For the text-containing cell, return its midpoint in [x, y] coordinate format. 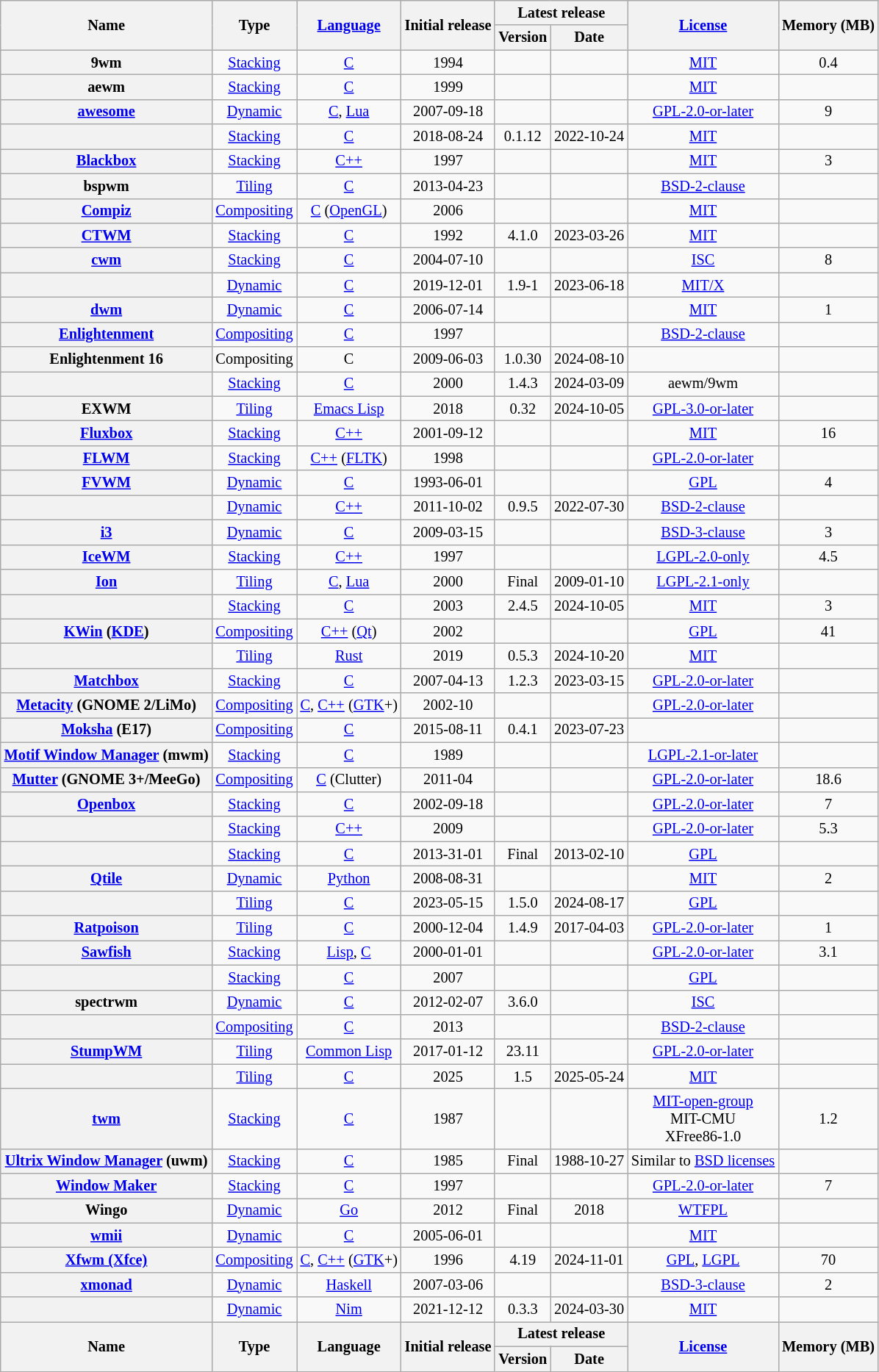
1993-06-01 [448, 483]
0.1.12 [523, 137]
2002-10 [448, 705]
LGPL-2.1-or-later [703, 755]
2023-03-15 [589, 680]
0.4.1 [523, 730]
1.4.3 [523, 384]
18.6 [828, 780]
1.2.3 [523, 680]
1999 [448, 87]
2024-10-20 [589, 656]
2002-09-18 [448, 804]
2024-03-09 [589, 384]
3.6.0 [523, 1002]
2023-06-18 [589, 285]
Sawfish [107, 952]
2017-04-03 [589, 928]
Fluxbox [107, 433]
2024-08-10 [589, 359]
1994 [448, 62]
2019-12-01 [448, 285]
Matchbox [107, 680]
FLWM [107, 458]
GPL-3.0-or-later [703, 409]
2.4.5 [523, 606]
Nim [349, 1310]
1992 [448, 235]
Ion [107, 581]
2009-03-15 [448, 532]
C (Clutter) [349, 780]
2017-01-12 [448, 1052]
1996 [448, 1260]
Motif Window Manager (mwm) [107, 755]
5.3 [828, 829]
1.2 [828, 1118]
cwm [107, 260]
2002 [448, 631]
2021-12-12 [448, 1310]
1.9-1 [523, 285]
2011-04 [448, 780]
StumpWM [107, 1052]
Metacity (GNOME 2/LiMo) [107, 705]
2013-04-23 [448, 186]
Haskell [349, 1285]
4.19 [523, 1260]
xmonad [107, 1285]
C++ (Qt) [349, 631]
0.3.3 [523, 1310]
23.11 [523, 1052]
Qtile [107, 878]
2018-08-24 [448, 137]
MIT/X [703, 285]
LGPL-2.0-only [703, 557]
spectrwm [107, 1002]
2019 [448, 656]
Openbox [107, 804]
70 [828, 1260]
Similar to BSD licenses [703, 1161]
Blackbox [107, 161]
Moksha (E17) [107, 730]
2023-05-15 [448, 903]
2004-07-10 [448, 260]
wmii [107, 1235]
awesome [107, 112]
Mutter (GNOME 3+/MeeGo) [107, 780]
2006-07-14 [448, 309]
Emacs Lisp [349, 409]
C (OpenGL) [349, 211]
Enlightenment [107, 334]
2025 [448, 1077]
2008-08-31 [448, 878]
WTFPL [703, 1210]
2009-01-10 [589, 581]
dwm [107, 309]
Xfwm (Xfce) [107, 1260]
0.4 [828, 62]
2000-01-01 [448, 952]
IceWM [107, 557]
Rust [349, 656]
Compiz [107, 211]
2000-12-04 [448, 928]
2024-11-01 [589, 1260]
Lisp, C [349, 952]
MIT-open-groupMIT-CMUXFree86-1.0 [703, 1118]
0.5.3 [523, 656]
2022-10-24 [589, 137]
FVWM [107, 483]
4.1.0 [523, 235]
2023-03-26 [589, 235]
aewm [107, 87]
i3 [107, 532]
Wingo [107, 1210]
Python [349, 878]
2006 [448, 211]
2007-09-18 [448, 112]
1988-10-27 [589, 1161]
Common Lisp [349, 1052]
Go [349, 1210]
4.5 [828, 557]
2013 [448, 1027]
2007-03-06 [448, 1285]
2007-04-13 [448, 680]
2007 [448, 977]
1.4.9 [523, 928]
1989 [448, 755]
2024-08-17 [589, 903]
1.5 [523, 1077]
2009 [448, 829]
CTWM [107, 235]
1987 [448, 1118]
KWin (KDE) [107, 631]
0.9.5 [523, 507]
2012 [448, 1210]
9wm [107, 62]
Enlightenment 16 [107, 359]
1998 [448, 458]
2003 [448, 606]
2012-02-07 [448, 1002]
2023-07-23 [589, 730]
GPL, LGPL [703, 1260]
1.0.30 [523, 359]
C++ (FLTK) [349, 458]
Window Maker [107, 1186]
aewm/9wm [703, 384]
2015-08-11 [448, 730]
twm [107, 1118]
2024-03-30 [589, 1310]
Ratpoison [107, 928]
2009-06-03 [448, 359]
1.5.0 [523, 903]
4 [828, 483]
2025-05-24 [589, 1077]
Ultrix Window Manager (uwm) [107, 1161]
1985 [448, 1161]
2013-31-01 [448, 854]
16 [828, 433]
41 [828, 631]
bspwm [107, 186]
8 [828, 260]
9 [828, 112]
2001-09-12 [448, 433]
0.32 [523, 409]
2011-10-02 [448, 507]
EXWM [107, 409]
2005-06-01 [448, 1235]
3.1 [828, 952]
2022-07-30 [589, 507]
2013-02-10 [589, 854]
LGPL-2.1-only [703, 581]
